Detect which cell encompasses the target text, then output its (x, y) center coordinate. 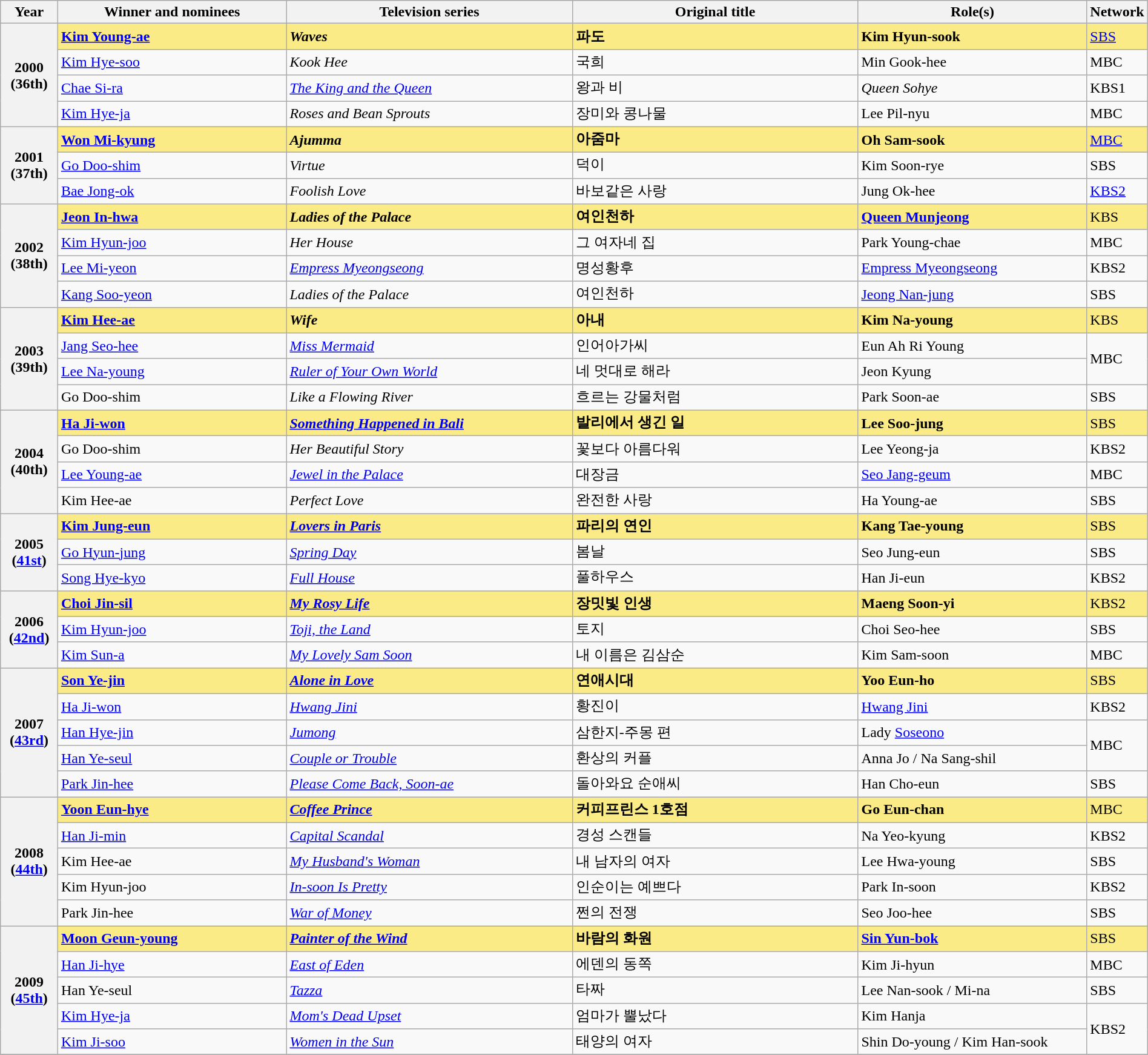
Waves (429, 36)
Year (29, 12)
KBS1 (1117, 88)
Original title (715, 12)
Bae Jong-ok (172, 191)
Choi Jin-sil (172, 603)
봄날 (715, 552)
Han Cho-eun (972, 784)
완전한 사랑 (715, 500)
Seo Jang-geum (972, 475)
Queen Munjeong (972, 217)
2007(43rd) (29, 733)
Kang Soo-yeon (172, 294)
Lee Nan-sook / Mi-na (972, 991)
Go Hyun-jung (172, 552)
Oh Sam-sook (972, 139)
Lee Hwa-young (972, 861)
명성황후 (715, 269)
Na Yeo-kyung (972, 836)
Chae Si-ra (172, 88)
연애시대 (715, 681)
Capital Scandal (429, 836)
아내 (715, 320)
Virtue (429, 166)
네 멋대로 해라 (715, 372)
Lee Na-young (172, 372)
Anna Jo / Na Sang-shil (972, 758)
Jang Seo-hee (172, 346)
Park Young-chae (972, 242)
Full House (429, 578)
Women in the Sun (429, 1042)
Kim Ji-soo (172, 1042)
Miss Mermaid (429, 346)
토지 (715, 630)
Roses and Bean Sprouts (429, 114)
Go Eun-chan (972, 810)
내 이름은 김삼순 (715, 655)
장미와 콩나물 (715, 114)
Jeong Nan-jung (972, 294)
Kang Tae-young (972, 527)
Park Soon-ae (972, 397)
타짜 (715, 991)
Lee Soo-jung (972, 423)
Yoon Eun-hye (172, 810)
인어아가씨 (715, 346)
Foolish Love (429, 191)
Kim Young-ae (172, 36)
태양의 여자 (715, 1042)
Han Ji-eun (972, 578)
에덴의 동쪽 (715, 964)
My Lovely Sam Soon (429, 655)
Lee Yeong-ja (972, 449)
Kook Hee (429, 62)
경성 스캔들 (715, 836)
흐르는 강물처럼 (715, 397)
Han Ji-min (172, 836)
Like a Flowing River (429, 397)
Kim Sam-soon (972, 655)
Role(s) (972, 12)
Coffee Prince (429, 810)
Spring Day (429, 552)
Her House (429, 242)
풀하우스 (715, 578)
바람의 화원 (715, 939)
장밋빛 인생 (715, 603)
Kim Na-young (972, 320)
2001(37th) (29, 165)
파리의 연인 (715, 527)
Jumong (429, 733)
Kim Hye-soo (172, 62)
쩐의 전쟁 (715, 913)
Shin Do-young / Kim Han-sook (972, 1042)
East of Eden (429, 964)
아줌마 (715, 139)
2003(39th) (29, 359)
Han Hye-jin (172, 733)
Please Come Back, Soon-ae (429, 784)
돌아와요 순애씨 (715, 784)
Maeng Soon-yi (972, 603)
Television series (429, 12)
Ajumma (429, 139)
Ruler of Your Own World (429, 372)
2006(42nd) (29, 629)
바보같은 사랑 (715, 191)
Her Beautiful Story (429, 449)
Kim Sun-a (172, 655)
Yoo Eun-ho (972, 681)
엄마가 뿔났다 (715, 1016)
국희 (715, 62)
환상의 커플 (715, 758)
2002(38th) (29, 256)
2000(36th) (29, 75)
Park In-soon (972, 887)
파도 (715, 36)
Couple or Trouble (429, 758)
덕이 (715, 166)
발리에서 생긴 일 (715, 423)
Network (1117, 12)
커피프린스 1호점 (715, 810)
Jung Ok-hee (972, 191)
Painter of the Wind (429, 939)
Toji, the Land (429, 630)
Moon Geun-young (172, 939)
왕과 비 (715, 88)
삼한지-주몽 편 (715, 733)
Wife (429, 320)
Something Happened in Bali (429, 423)
Jewel in the Palace (429, 475)
Alone in Love (429, 681)
Song Hye-kyo (172, 578)
Kim Ji-hyun (972, 964)
The King and the Queen (429, 88)
Min Gook-hee (972, 62)
그 여자네 집 (715, 242)
Sin Yun-bok (972, 939)
Winner and nominees (172, 12)
Jeon Kyung (972, 372)
Lady Soseono (972, 733)
인순이는 예쁘다 (715, 887)
War of Money (429, 913)
Mom's Dead Upset (429, 1016)
Kim Hyun-sook (972, 36)
Choi Seo-hee (972, 630)
Kim Hanja (972, 1016)
내 남자의 여자 (715, 861)
Lee Pil-nyu (972, 114)
Tazza (429, 991)
Kim Jung-eun (172, 527)
In-soon Is Pretty (429, 887)
2004(40th) (29, 461)
Won Mi-kyung (172, 139)
Eun Ah Ri Young (972, 346)
Lovers in Paris (429, 527)
My Rosy Life (429, 603)
Han Ji-hye (172, 964)
Lee Young-ae (172, 475)
Son Ye-jin (172, 681)
Lee Mi-yeon (172, 269)
Queen Sohye (972, 88)
황진이 (715, 706)
Seo Jung-eun (972, 552)
My Husband's Woman (429, 861)
Ha Young-ae (972, 500)
Kim Soon-rye (972, 166)
꽃보다 아름다워 (715, 449)
Jeon In-hwa (172, 217)
2008(44th) (29, 861)
Perfect Love (429, 500)
2005(41st) (29, 552)
2009(45th) (29, 990)
Seo Joo-hee (972, 913)
대장금 (715, 475)
